Determine the [X, Y] coordinate at the center of the cell enclosing the given text.  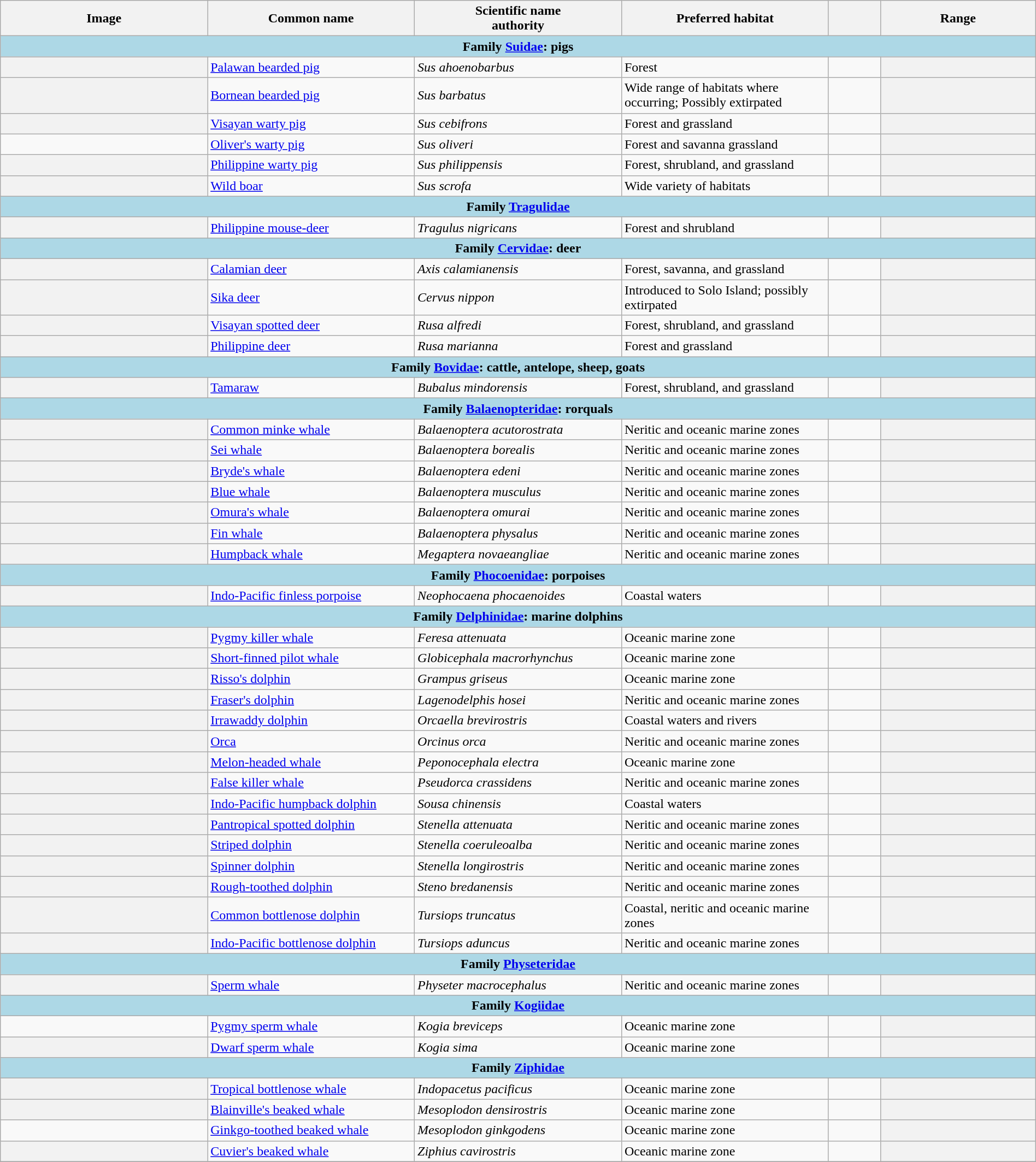
Short-finned pilot whale [311, 658]
Striped dolphin [311, 845]
Orcinus orca [518, 741]
Introduced to Solo Island; possibly extirpated [725, 297]
Bornean bearded pig [311, 95]
Tamaraw [311, 388]
Indopacetus pacificus [518, 1089]
Wide variety of habitats [725, 186]
Scientific nameauthority [518, 19]
Sus barbatus [518, 95]
Family Suidae: pigs [518, 46]
Wild boar [311, 186]
Lagenodelphis hosei [518, 700]
Tursiops truncatus [518, 915]
Sousa chinensis [518, 804]
Ginkgo-toothed beaked whale [311, 1130]
Ziphius cavirostris [518, 1151]
Mesoplodon ginkgodens [518, 1130]
Family Phocoenidae: porpoises [518, 575]
Melon-headed whale [311, 762]
Balaenoptera musculus [518, 492]
Balaenoptera physalus [518, 533]
Stenella attenuata [518, 824]
Balaenoptera acutorostrata [518, 429]
Family Delphinidae: marine dolphins [518, 616]
Pygmy killer whale [311, 638]
Image [104, 19]
Preferred habitat [725, 19]
Physeter macrocephalus [518, 985]
Coastal, neritic and oceanic marine zones [725, 915]
Steno bredanensis [518, 887]
Tursiops aduncus [518, 943]
Family Physeteridae [518, 964]
Indo-Pacific bottlenose dolphin [311, 943]
Neophocaena phocaenoides [518, 595]
Balaenoptera edeni [518, 471]
Family Cervidae: deer [518, 248]
Pygmy sperm whale [311, 1027]
Rusa marianna [518, 346]
Forest [725, 67]
Balaenoptera borealis [518, 450]
Sei whale [311, 450]
Feresa attenuata [518, 638]
Range [958, 19]
Balaenoptera omurai [518, 512]
Rusa alfredi [518, 326]
Stenella longirostris [518, 866]
Sika deer [311, 297]
Blainville's beaked whale [311, 1110]
Fraser's dolphin [311, 700]
Bryde's whale [311, 471]
Kogia breviceps [518, 1027]
Visayan warty pig [311, 123]
Spinner dolphin [311, 866]
Rough-toothed dolphin [311, 887]
Family Bovidae: cattle, antelope, sheep, goats [518, 367]
Indo-Pacific humpback dolphin [311, 804]
Calamian deer [311, 269]
Peponocephala electra [518, 762]
Megaptera novaeangliae [518, 554]
Wide range of habitats where occurring; Possibly extirpated [725, 95]
Sus ahoenobarbus [518, 67]
Grampus griseus [518, 679]
Sus scrofa [518, 186]
Omura's whale [311, 512]
Blue whale [311, 492]
Common minke whale [311, 429]
Coastal waters and rivers [725, 721]
Philippine deer [311, 346]
Philippine mouse-deer [311, 227]
Orcaella brevirostris [518, 721]
Forest, savanna, and grassland [725, 269]
Visayan spotted deer [311, 326]
Axis calamianensis [518, 269]
False killer whale [311, 783]
Tropical bottlenose whale [311, 1089]
Family Kogiidae [518, 1006]
Orca [311, 741]
Kogia sima [518, 1047]
Forest and shrubland [725, 227]
Pseudorca crassidens [518, 783]
Mesoplodon densirostris [518, 1110]
Sus cebifrons [518, 123]
Cervus nippon [518, 297]
Risso's dolphin [311, 679]
Forest and savanna grassland [725, 144]
Family Balaenopteridae: rorquals [518, 409]
Common bottlenose dolphin [311, 915]
Bubalus mindorensis [518, 388]
Globicephala macrorhynchus [518, 658]
Oliver's warty pig [311, 144]
Cuvier's beaked whale [311, 1151]
Sus philippensis [518, 165]
Sperm whale [311, 985]
Family Tragulidae [518, 207]
Philippine warty pig [311, 165]
Sus oliveri [518, 144]
Common name [311, 19]
Stenella coeruleoalba [518, 845]
Indo-Pacific finless porpoise [311, 595]
Tragulus nigricans [518, 227]
Fin whale [311, 533]
Irrawaddy dolphin [311, 721]
Pantropical spotted dolphin [311, 824]
Palawan bearded pig [311, 67]
Dwarf sperm whale [311, 1047]
Humpback whale [311, 554]
Family Ziphidae [518, 1068]
